Identify which cell holds the provided text, then report its (X, Y) central coordinate. 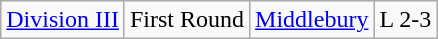
Middlebury (312, 20)
L 2-3 (406, 20)
First Round (186, 20)
Division III (63, 20)
